For the text-containing cell, return its midpoint in [X, Y] coordinate format. 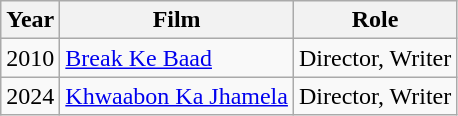
Year [30, 20]
Film [177, 20]
Khwaabon Ka Jhamela [177, 96]
Role [374, 20]
2024 [30, 96]
2010 [30, 58]
Break Ke Baad [177, 58]
